Detect which cell encompasses the target text, then output its (X, Y) center coordinate. 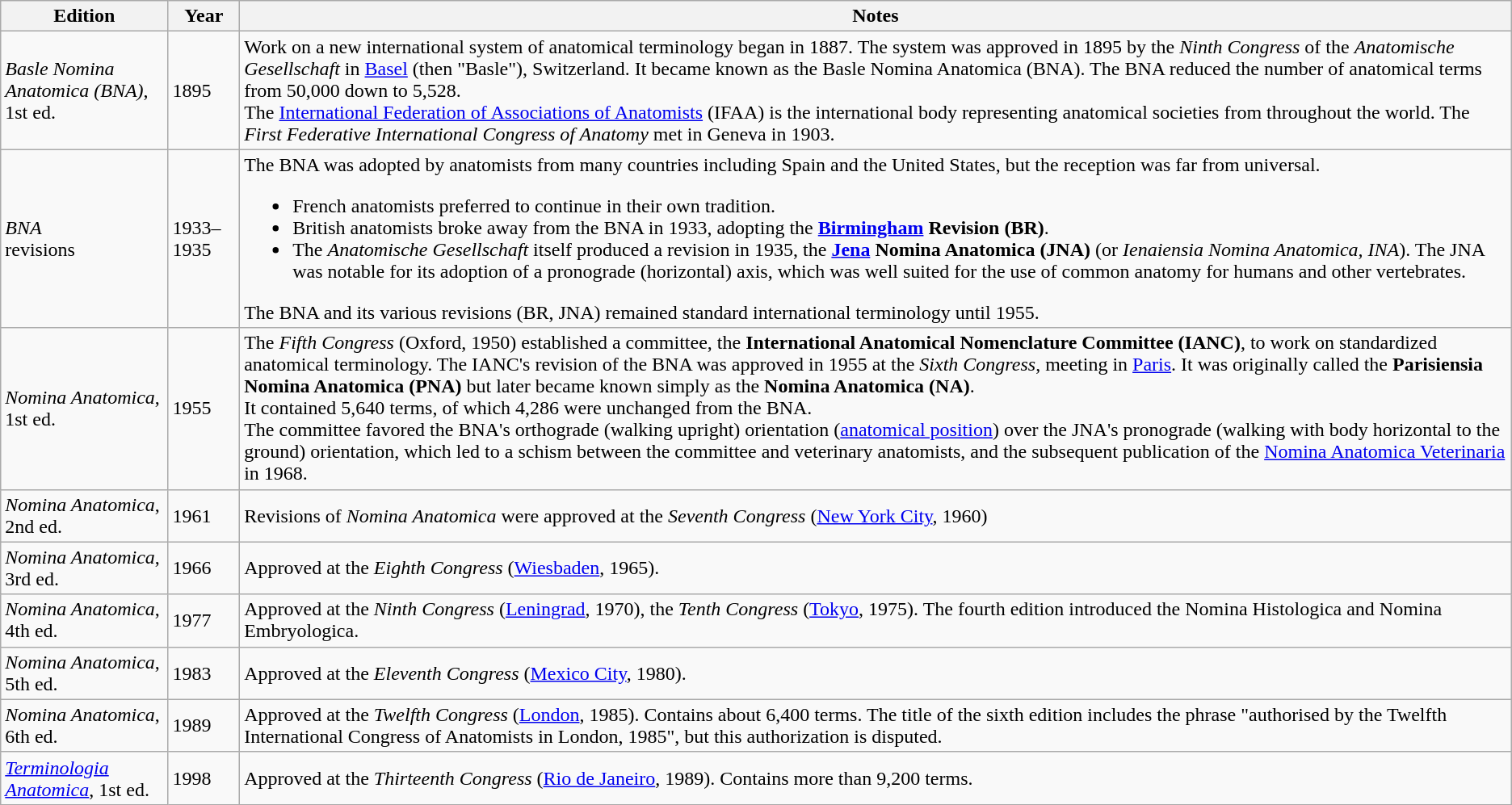
1989 (204, 725)
Approved at the Thirteenth Congress (Rio de Janeiro, 1989). Contains more than 9,200 terms. (876, 778)
1983 (204, 673)
Nomina Anatomica, 4th ed. (84, 620)
1998 (204, 778)
Nomina Anatomica, 6th ed. (84, 725)
BNA revisions (84, 239)
Edition (84, 16)
Revisions of Nomina Anatomica were approved at the Seventh Congress (New York City, 1960) (876, 515)
Approved at the Eighth Congress (Wiesbaden, 1965). (876, 568)
Approved at the Eleventh Congress (Mexico City, 1980). (876, 673)
Nomina Anatomica, 5th ed. (84, 673)
Basle Nomina Anatomica (BNA), 1st ed. (84, 90)
1966 (204, 568)
1955 (204, 409)
Nomina Anatomica, 3rd ed. (84, 568)
1895 (204, 90)
Nomina Anatomica, 1st ed. (84, 409)
1933–1935 (204, 239)
Year (204, 16)
Notes (876, 16)
Terminologia Anatomica, 1st ed. (84, 778)
Nomina Anatomica, 2nd ed. (84, 515)
1977 (204, 620)
1961 (204, 515)
